Return the (x, y) coordinate for the center point of the cell that contains the specified text.  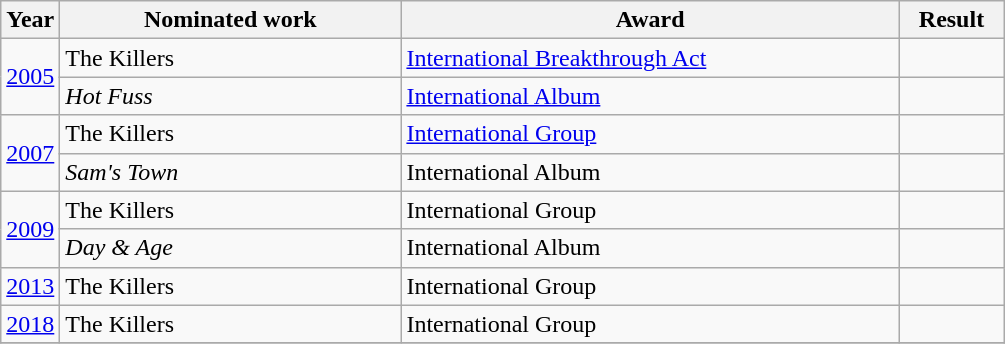
2005 (30, 77)
Year (30, 20)
International Breakthrough Act (650, 58)
Day & Age (230, 248)
2018 (30, 324)
Nominated work (230, 20)
Sam's Town (230, 172)
2009 (30, 229)
2007 (30, 153)
Award (650, 20)
2013 (30, 286)
Hot Fuss (230, 96)
Result (951, 20)
